For the text-containing cell, return its midpoint in (x, y) coordinate format. 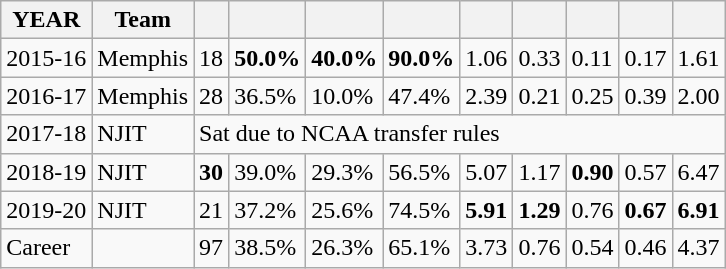
0.90 (592, 172)
25.6% (344, 210)
1.17 (540, 172)
5.91 (486, 210)
0.21 (540, 96)
1.29 (540, 210)
2016-17 (46, 96)
30 (212, 172)
0.11 (592, 58)
0.46 (646, 248)
56.5% (422, 172)
26.3% (344, 248)
2019-20 (46, 210)
38.5% (268, 248)
Team (143, 20)
1.61 (698, 58)
2.00 (698, 96)
5.07 (486, 172)
0.67 (646, 210)
0.17 (646, 58)
2018-19 (46, 172)
21 (212, 210)
97 (212, 248)
0.25 (592, 96)
74.5% (422, 210)
0.39 (646, 96)
39.0% (268, 172)
29.3% (344, 172)
10.0% (344, 96)
Career (46, 248)
4.37 (698, 248)
37.2% (268, 210)
2.39 (486, 96)
28 (212, 96)
18 (212, 58)
40.0% (344, 58)
1.06 (486, 58)
2017-18 (46, 134)
Sat due to NCAA transfer rules (460, 134)
65.1% (422, 248)
0.54 (592, 248)
6.47 (698, 172)
0.57 (646, 172)
6.91 (698, 210)
90.0% (422, 58)
47.4% (422, 96)
50.0% (268, 58)
36.5% (268, 96)
0.33 (540, 58)
2015-16 (46, 58)
3.73 (486, 248)
YEAR (46, 20)
